From the cell containing the given text, extract its center point as (x, y) coordinate. 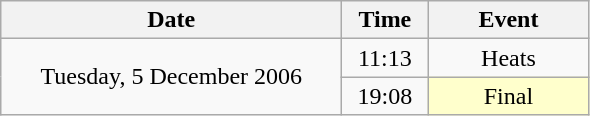
Heats (508, 58)
Final (508, 96)
Time (385, 20)
Date (172, 20)
Event (508, 20)
Tuesday, 5 December 2006 (172, 77)
11:13 (385, 58)
19:08 (385, 96)
